Find where the given text appears and provide that cell's center as [x, y] coordinate. 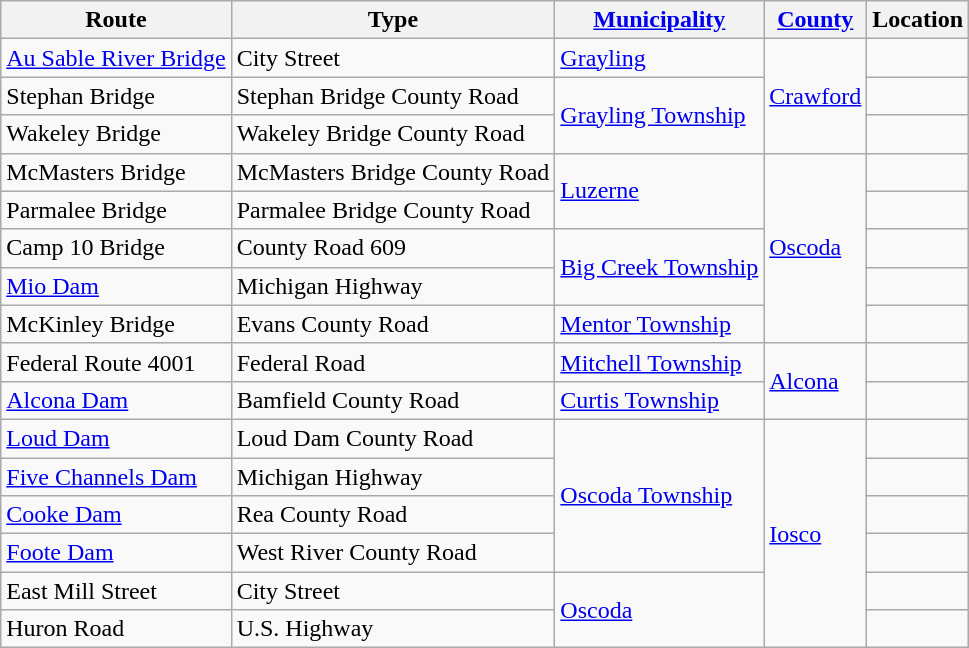
Crawford [816, 96]
McKinley Bridge [116, 324]
Iosco [816, 533]
Bamfield County Road [393, 400]
Wakeley Bridge County Road [393, 134]
Loud Dam County Road [393, 438]
East Mill Street [116, 591]
West River County Road [393, 553]
Alcona [816, 381]
Camp 10 Bridge [116, 248]
Stephan Bridge [116, 96]
Location [918, 20]
Foote Dam [116, 553]
Route [116, 20]
Big Creek Township [660, 267]
McMasters Bridge [116, 172]
Stephan Bridge County Road [393, 96]
Parmalee Bridge [116, 210]
Loud Dam [116, 438]
McMasters Bridge County Road [393, 172]
Mio Dam [116, 286]
Evans County Road [393, 324]
Type [393, 20]
Rea County Road [393, 515]
Mitchell Township [660, 362]
Grayling [660, 58]
Municipality [660, 20]
Federal Route 4001 [116, 362]
U.S. Highway [393, 629]
Grayling Township [660, 115]
County [816, 20]
Huron Road [116, 629]
Federal Road [393, 362]
Curtis Township [660, 400]
Alcona Dam [116, 400]
Cooke Dam [116, 515]
Au Sable River Bridge [116, 58]
County Road 609 [393, 248]
Parmalee Bridge County Road [393, 210]
Mentor Township [660, 324]
Five Channels Dam [116, 477]
Oscoda Township [660, 495]
Luzerne [660, 191]
Wakeley Bridge [116, 134]
